Return (X, Y) of the center of cell containing provided text 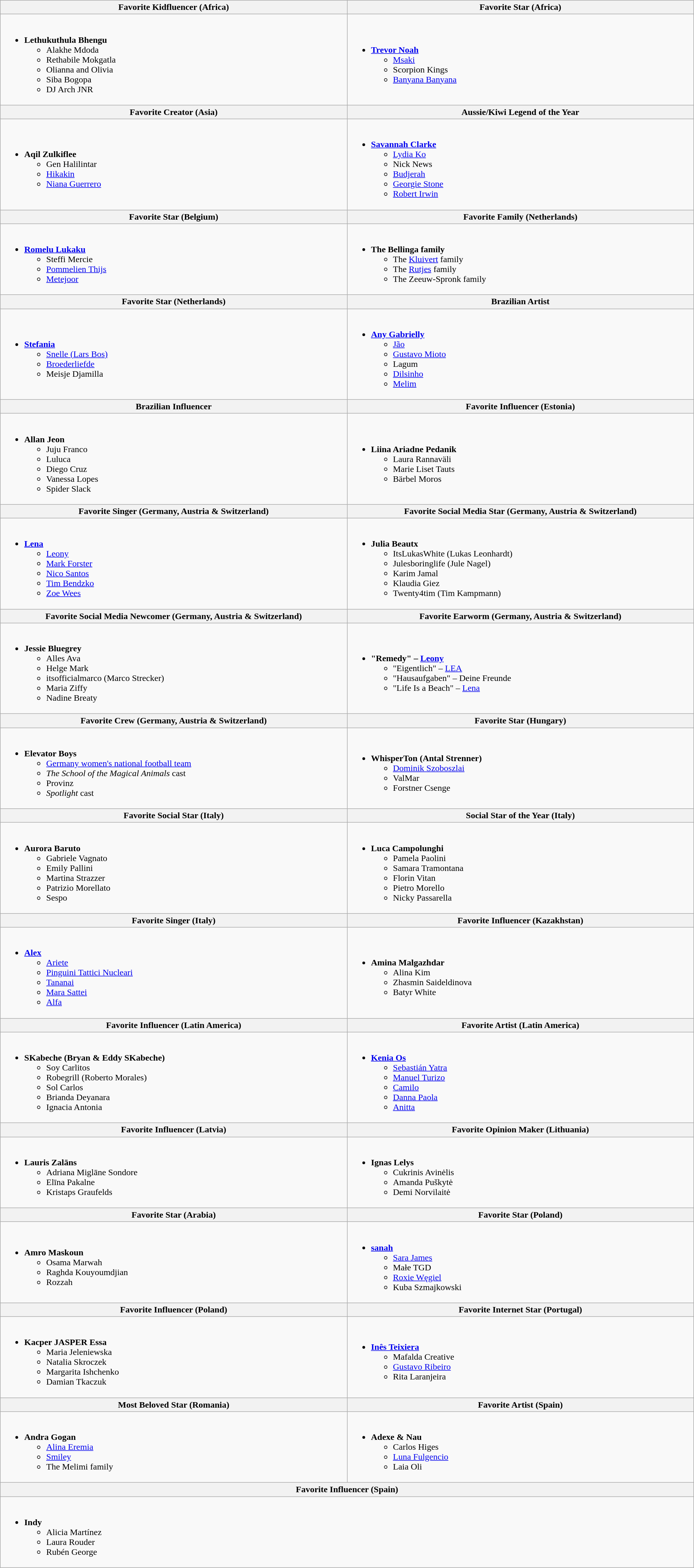
Allan JeonJuju FrancoLulucaDiego CruzVanessa LopesSpider Slack (173, 459)
Favorite Social Media Star (Germany, Austria & Switzerland) (520, 511)
Julia BeautxItsLukasWhite (Lukas Leonhardt)Julesboringlife (Jule Nagel)Karim JamalKlaudia GiezTwenty4tim (Tim Kampmann) (520, 563)
"Remedy" – Leony"Eigentlich" – LEA"Hausaufgaben" – Deine Freunde"Life Is a Beach" – Lena (520, 668)
Inês TeixieraMafalda CreativeGustavo RibeiroRita Laranjeira (520, 1357)
StefaniaSnelle (Lars Bos)BroederliefdeMeisje Djamilla (173, 354)
Favorite Star (Arabia) (173, 1215)
Savannah ClarkeLydia KoNick NewsBudjerahGeorgie StoneRobert Irwin (520, 164)
Amro MaskounOsama MarwahRaghda KouyoumdjianRozzah (173, 1262)
Aurora BarutoGabriele VagnatoEmily PalliniMartina StrazzerPatrizio MorellatoSespo (173, 868)
Elevator BoysGermany women's national football teamThe School of the Magical Animals castProvinzSpotlight cast (173, 768)
Ignas LelysCukrinis AvinėlisAmanda PuškytėDemi Norvilaitė (520, 1172)
Favorite Artist (Latin America) (520, 1025)
Any GabriellyJãoGustavo MiotoLagumDilsinhoMelim (520, 354)
Luca CampolunghiPamela PaoliniSamara TramontanaFlorin VitanPietro MorelloNicky Passarella (520, 868)
WhisperTon (Antal Strenner)Dominik SzoboszlaiValMarForstner Csenge (520, 768)
Favorite Internet Star (Portugal) (520, 1310)
SKabeche (Bryan & Eddy SKabeche)Soy CarlitosRobegrill (Roberto Morales)Sol CarlosBrianda DeyanaraIgnacia Antonia (173, 1077)
Favorite Influencer (Latvia) (173, 1130)
The Bellinga familyThe Kluivert familyThe Rutjes familyThe Zeeuw-Spronk family (520, 259)
IndyAlicia MartínezLaura RouderRubén George (347, 1532)
Favorite Opinion Maker (Lithuania) (520, 1130)
Jessie BluegreyAlles AvaHelge Markitsofficialmarco (Marco Strecker)Maria ZiffyNadine Breaty (173, 668)
Favorite Creator (Asia) (173, 112)
Brazilian Influencer (173, 406)
LenaLeonyMark ForsterNico SantosTim BendzkoZoe Wees (173, 563)
Favorite Earworm (Germany, Austria & Switzerland) (520, 616)
Adexe & NauCarlos HigesLuna FulgencioLaia Oli (520, 1447)
sanahSara JamesMałe TGDRoxie WęgielKuba Szmajkowski (520, 1262)
Favorite Star (Africa) (520, 7)
Favorite Singer (Germany, Austria & Switzerland) (173, 511)
Most Beloved Star (Romania) (173, 1405)
Favorite Social Star (Italy) (173, 816)
Favorite Influencer (Kazakhstan) (520, 920)
Favorite Kidfluencer (Africa) (173, 7)
Favorite Social Media Newcomer (Germany, Austria & Switzerland) (173, 616)
Aussie/Kiwi Legend of the Year (520, 112)
Favorite Star (Hungary) (520, 721)
Liina Ariadne PedanikLaura RannaväliMarie Liset TautsBärbel Moros (520, 459)
Favorite Star (Poland) (520, 1215)
Lauris ZalānsAdriana Miglāne SondoreElīna PakalneKristaps Graufelds (173, 1172)
Lethukuthula BhenguAlakhe MdodaRethabile MokgatlaOlianna and OliviaSiba BogopaDJ Arch JNR (173, 60)
Social Star of the Year (Italy) (520, 816)
Favorite Crew (Germany, Austria & Switzerland) (173, 721)
Favorite Star (Belgium) (173, 217)
Amina MalgazhdarAlina KimZhasmin SaideldinovaBatyr White (520, 973)
Kenia OsSebastián YatraManuel TurizoCamiloDanna PaolaAnitta (520, 1077)
Favorite Family (Netherlands) (520, 217)
Favorite Influencer (Latin America) (173, 1025)
Favorite Star (Netherlands) (173, 302)
Favorite Influencer (Spain) (347, 1490)
AlexArietePinguini Tattici NucleariTananaiMara SatteiAlfa (173, 973)
Favorite Influencer (Poland) (173, 1310)
Kacper JASPER EssaMaria JeleniewskaNatalia SkroczekMargarita IshchenkoDamian Tkaczuk (173, 1357)
Aqil ZulkifleeGen HalilintarHikakinNiana Guerrero (173, 164)
Favorite Artist (Spain) (520, 1405)
Andra GoganAlina EremiaSmileyThe Melimi family (173, 1447)
Favorite Singer (Italy) (173, 920)
Favorite Influencer (Estonia) (520, 406)
Romelu LukakuSteffi MerciePommelien ThijsMetejoor (173, 259)
Trevor NoahMsakiScorpion KingsBanyana Banyana (520, 60)
Brazilian Artist (520, 302)
